Return (X, Y) of the center of cell containing provided text 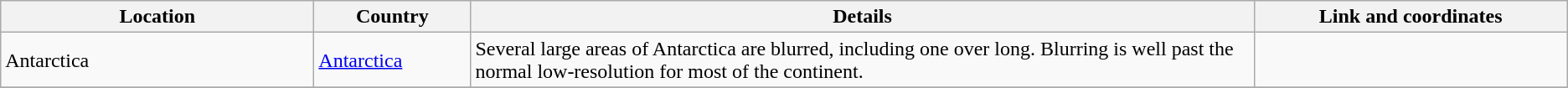
Several large areas of Antarctica are blurred, including one over long. Blurring is well past the normal low-resolution for most of the continent. (863, 60)
Details (863, 17)
Link and coordinates (1411, 17)
Location (157, 17)
Country (392, 17)
